Output the (x, y) coordinate of the center of the cell containing the given text.  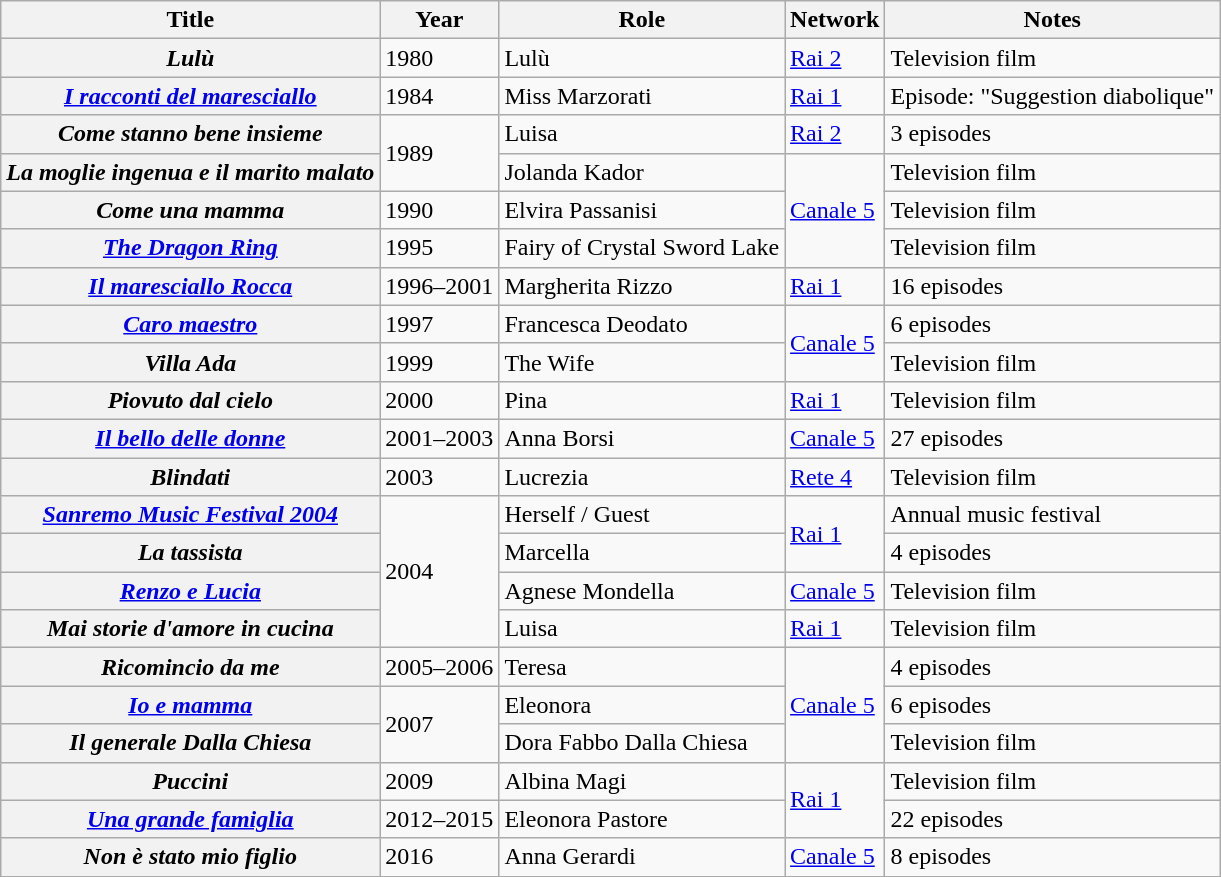
Notes (1052, 20)
2004 (440, 572)
Francesca Deodato (642, 324)
Episode: "Suggestion diabolique" (1052, 96)
Anna Gerardi (642, 857)
2012–2015 (440, 819)
I racconti del maresciallo (190, 96)
1984 (440, 96)
La moglie ingenua e il marito malato (190, 172)
1997 (440, 324)
Herself / Guest (642, 515)
2003 (440, 477)
Rete 4 (835, 477)
Mai storie d'amore in cucina (190, 629)
Puccini (190, 781)
Margherita Rizzo (642, 286)
1980 (440, 58)
Year (440, 20)
The Wife (642, 362)
22 episodes (1052, 819)
Lucrezia (642, 477)
8 episodes (1052, 857)
Eleonora (642, 705)
Ricomincio da me (190, 667)
Anna Borsi (642, 438)
Annual music festival (1052, 515)
1996–2001 (440, 286)
1990 (440, 210)
Miss Marzorati (642, 96)
La tassista (190, 553)
Eleonora Pastore (642, 819)
Jolanda Kador (642, 172)
Marcella (642, 553)
Teresa (642, 667)
Il generale Dalla Chiesa (190, 743)
2009 (440, 781)
Il maresciallo Rocca (190, 286)
Dora Fabbo Dalla Chiesa (642, 743)
Title (190, 20)
Piovuto dal cielo (190, 400)
2000 (440, 400)
2007 (440, 724)
Elvira Passanisi (642, 210)
Pina (642, 400)
Fairy of Crystal Sword Lake (642, 248)
Villa Ada (190, 362)
Come stanno bene insieme (190, 134)
1989 (440, 153)
The Dragon Ring (190, 248)
2016 (440, 857)
Blindati (190, 477)
27 episodes (1052, 438)
Io e mamma (190, 705)
Renzo e Lucia (190, 591)
Il bello delle donne (190, 438)
Role (642, 20)
Network (835, 20)
16 episodes (1052, 286)
1995 (440, 248)
2001–2003 (440, 438)
Albina Magi (642, 781)
1999 (440, 362)
2005–2006 (440, 667)
Una grande famiglia (190, 819)
Agnese Mondella (642, 591)
Non è stato mio figlio (190, 857)
Sanremo Music Festival 2004 (190, 515)
Caro maestro (190, 324)
Come una mamma (190, 210)
3 episodes (1052, 134)
